Identify which cell holds the provided text, then report its (X, Y) central coordinate. 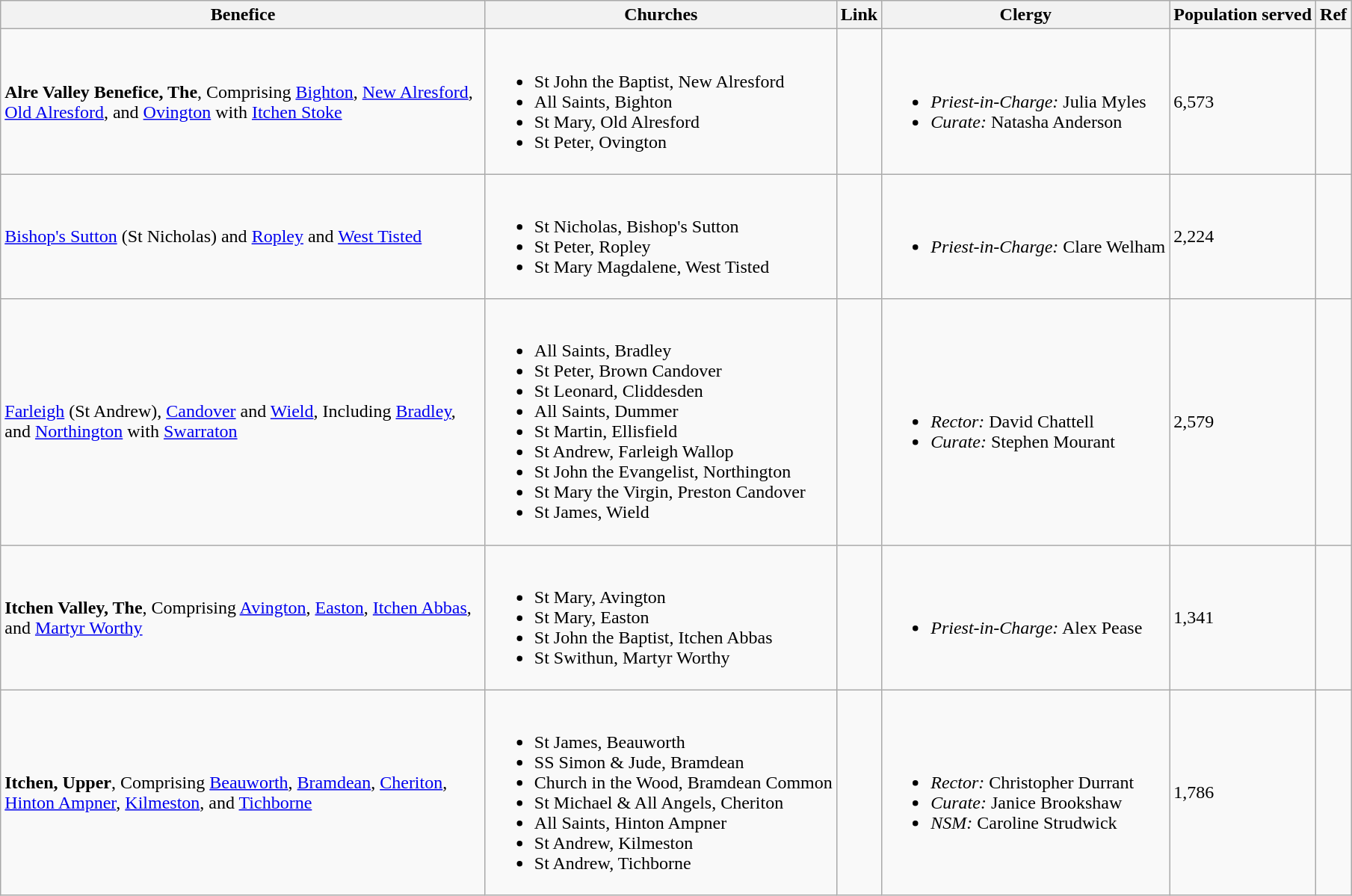
Benefice (244, 15)
Itchen Valley, The, Comprising Avington, Easton, Itchen Abbas, and Martyr Worthy (244, 617)
St Mary, AvingtonSt Mary, EastonSt John the Baptist, Itchen AbbasSt Swithun, Martyr Worthy (661, 617)
Ref (1333, 15)
St Nicholas, Bishop's SuttonSt Peter, RopleySt Mary Magdalene, West Tisted (661, 236)
Priest-in-Charge: Alex Pease (1025, 617)
St John the Baptist, New AlresfordAll Saints, BightonSt Mary, Old AlresfordSt Peter, Ovington (661, 102)
Priest-in-Charge: Clare Welham (1025, 236)
Itchen, Upper, Comprising Beauworth, Bramdean, Cheriton, Hinton Ampner, Kilmeston, and Tichborne (244, 792)
6,573 (1243, 102)
Population served (1243, 15)
Churches (661, 15)
2,224 (1243, 236)
Priest-in-Charge: Julia MylesCurate: Natasha Anderson (1025, 102)
Rector: David ChattellCurate: Stephen Mourant (1025, 421)
Rector: Christopher DurrantCurate: Janice BrookshawNSM: Caroline Strudwick (1025, 792)
1,341 (1243, 617)
1,786 (1243, 792)
Farleigh (St Andrew), Candover and Wield, Including Bradley, and Northington with Swarraton (244, 421)
Alre Valley Benefice, The, Comprising Bighton, New Alresford, Old Alresford, and Ovington with Itchen Stoke (244, 102)
Link (859, 15)
Clergy (1025, 15)
Bishop's Sutton (St Nicholas) and Ropley and West Tisted (244, 236)
2,579 (1243, 421)
